Extract the (X, Y) coordinate from the center of the cell holding the provided text.  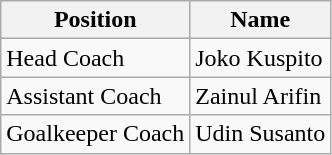
Goalkeeper Coach (96, 134)
Joko Kuspito (260, 58)
Position (96, 20)
Zainul Arifin (260, 96)
Udin Susanto (260, 134)
Head Coach (96, 58)
Assistant Coach (96, 96)
Name (260, 20)
